Detect which cell encompasses the target text, then output its (X, Y) center coordinate. 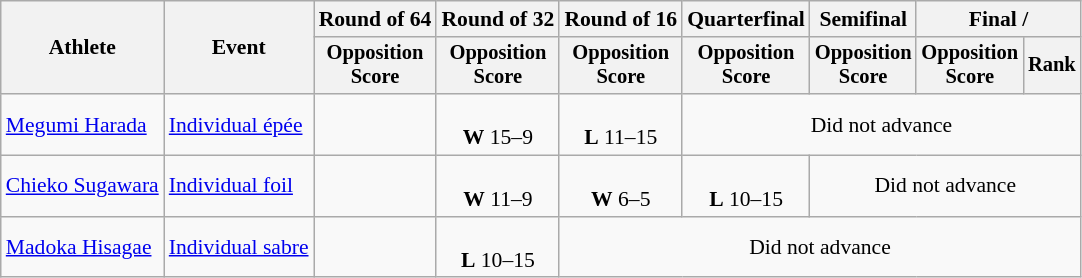
Individual sabre (239, 248)
Individual épée (239, 124)
Round of 16 (620, 19)
Semifinal (864, 19)
Individual foil (239, 186)
Round of 32 (498, 19)
Rank (1052, 66)
Round of 64 (376, 19)
W 15–9 (498, 124)
Chieko Sugawara (82, 186)
Event (239, 48)
W 11–9 (498, 186)
Quarterfinal (746, 19)
Madoka Hisagae (82, 248)
W 6–5 (620, 186)
Megumi Harada (82, 124)
Final / (998, 19)
Athlete (82, 48)
L 11–15 (620, 124)
